Scan for the cell matching the given text and deliver its [x, y] coordinate at center. 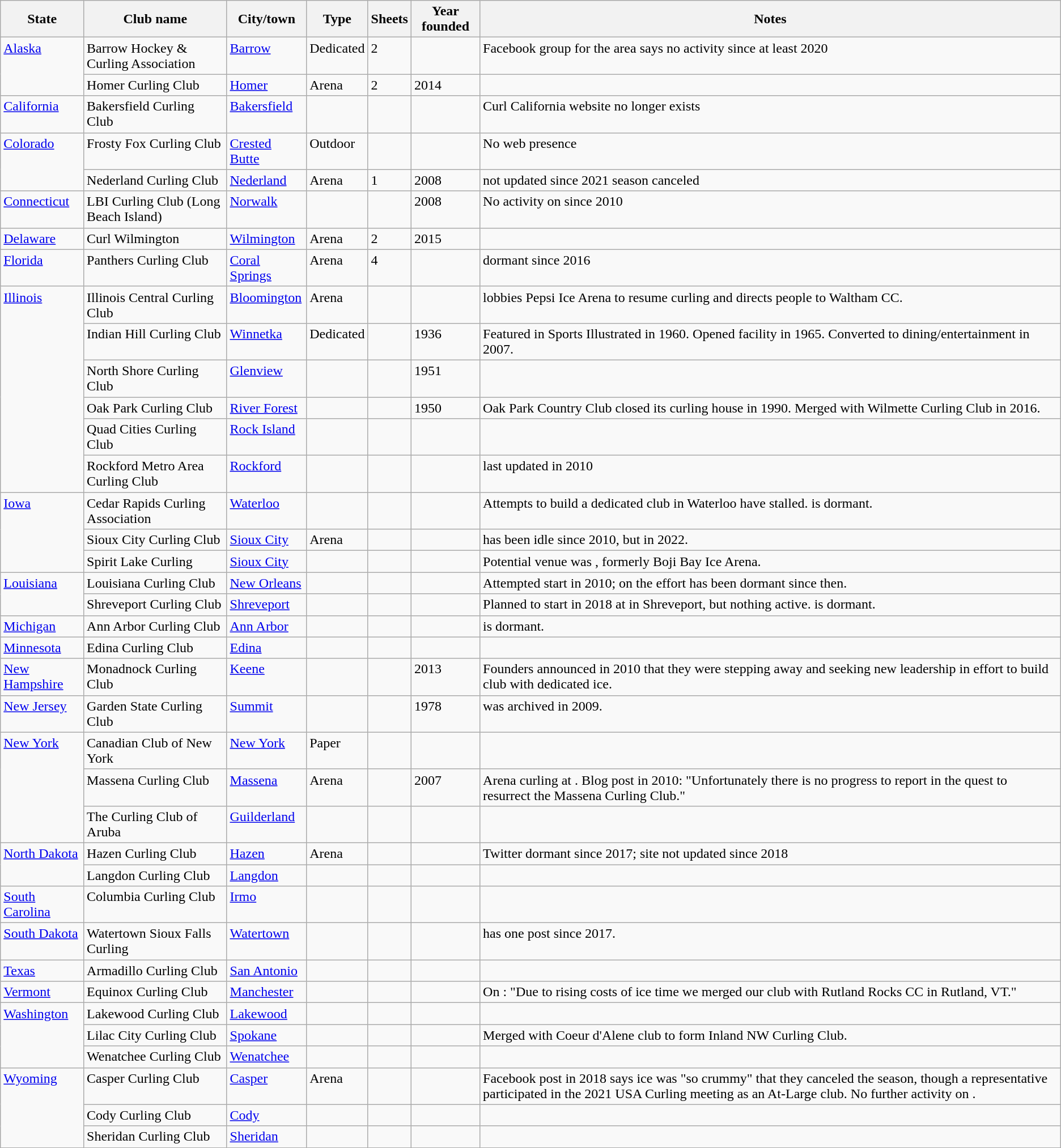
Minnesota [42, 648]
Cody Curling Club [155, 1115]
Twitter dormant since 2017; site not updated since 2018 [771, 853]
Oak Park Country Club closed its curling house in 1990. Merged with Wilmette Curling Club in 2016. [771, 407]
Cedar Rapids Curling Association [155, 511]
Edina [266, 648]
Barrow Hockey & Curling Association [155, 56]
Monadnock Curling Club [155, 677]
Sioux City Curling Club [155, 540]
1 [389, 180]
Wyoming [42, 1107]
Summit [266, 714]
Edina Curling Club [155, 648]
Notes [771, 19]
Illinois [42, 389]
Michigan [42, 626]
Potential venue was , formerly Boji Bay Ice Arena. [771, 562]
Connecticut [42, 210]
South Carolina [42, 904]
Arena curling at . Blog post in 2010: "Unfortunately there is no progress to report in the quest to resurrect the Massena Curling Club." [771, 788]
On : "Due to rising costs of ice time we merged our club with Rutland Rocks CC in Rutland, VT." [771, 992]
Canadian Club of New York [155, 750]
Ann Arbor [266, 626]
Casper Curling Club [155, 1086]
River Forest [266, 407]
Glenview [266, 379]
Barrow [266, 56]
The Curling Club of Aruba [155, 824]
2007 [445, 788]
Colorado [42, 162]
Armadillo Curling Club [155, 971]
Shreveport [266, 605]
Crested Butte [266, 151]
is dormant. [771, 626]
has been idle since 2010, but in 2022. [771, 540]
Sheridan Curling Club [155, 1137]
Founders announced in 2010 that they were stepping away and seeking new leadership in effort to build club with dedicated ice. [771, 677]
Homer Curling Club [155, 85]
San Antonio [266, 971]
North Shore Curling Club [155, 379]
Guilderland [266, 824]
has one post since 2017. [771, 942]
2015 [445, 239]
Louisiana Curling Club [155, 583]
Casper [266, 1086]
Facebook group for the area says no activity since at least 2020 [771, 56]
Winnetka [266, 341]
No activity on since 2010 [771, 210]
Washington [42, 1035]
Watertown Sioux Falls Curling [155, 942]
Coral Springs [266, 267]
Panthers Curling Club [155, 267]
lobbies Pepsi Ice Arena to resume curling and directs people to Waltham CC. [771, 305]
New Jersey [42, 714]
was archived in 2009. [771, 714]
Type [337, 19]
Attempts to build a dedicated club in Waterloo have stalled. is dormant. [771, 511]
last updated in 2010 [771, 474]
Manchester [266, 992]
Homer [266, 85]
Wenatchee [266, 1057]
Wenatchee Curling Club [155, 1057]
Spokane [266, 1035]
1978 [445, 714]
South Dakota [42, 942]
Sheets [389, 19]
Planned to start in 2018 at in Shreveport, but nothing active. is dormant. [771, 605]
1950 [445, 407]
Waterloo [266, 511]
Louisiana [42, 594]
Merged with Coeur d'Alene club to form Inland NW Curling Club. [771, 1035]
Rockford Metro Area Curling Club [155, 474]
Lilac City Curling Club [155, 1035]
Langdon Curling Club [155, 875]
Club name [155, 19]
Oak Park Curling Club [155, 407]
Massena Curling Club [155, 788]
Rock Island [266, 437]
New Hampshire [42, 677]
Irmo [266, 904]
Vermont [42, 992]
North Dakota [42, 864]
Nederland Curling Club [155, 180]
Hazen [266, 853]
2014 [445, 85]
Lakewood Curling Club [155, 1014]
Nederland [266, 180]
Cody [266, 1115]
dormant since 2016 [771, 267]
4 [389, 267]
Rockford [266, 474]
Delaware [42, 239]
Curl California website no longer exists [771, 114]
Watertown [266, 942]
Bakersfield Curling Club [155, 114]
Ann Arbor Curling Club [155, 626]
Attempted start in 2010; on the effort has been dormant since then. [771, 583]
Texas [42, 971]
Langdon [266, 875]
Columbia Curling Club [155, 904]
Wilmington [266, 239]
Iowa [42, 533]
Curl Wilmington [155, 239]
Featured in Sports Illustrated in 1960. Opened facility in 1965. Converted to dining/entertainment in 2007. [771, 341]
Lakewood [266, 1014]
2013 [445, 677]
Paper [337, 750]
Norwalk [266, 210]
Bloomington [266, 305]
Bakersfield [266, 114]
California [42, 114]
Alaska [42, 67]
Spirit Lake Curling [155, 562]
Florida [42, 267]
Indian Hill Curling Club [155, 341]
Year founded [445, 19]
Hazen Curling Club [155, 853]
New Orleans [266, 583]
City/town [266, 19]
not updated since 2021 season canceled [771, 180]
1936 [445, 341]
LBI Curling Club (Long Beach Island) [155, 210]
Frosty Fox Curling Club [155, 151]
Equinox Curling Club [155, 992]
Quad Cities Curling Club [155, 437]
Illinois Central Curling Club [155, 305]
1951 [445, 379]
Garden State Curling Club [155, 714]
Outdoor [337, 151]
Sheridan [266, 1137]
No web presence [771, 151]
Shreveport Curling Club [155, 605]
Keene [266, 677]
Massena [266, 788]
State [42, 19]
